Identify which cell holds the provided text, then report its [x, y] central coordinate. 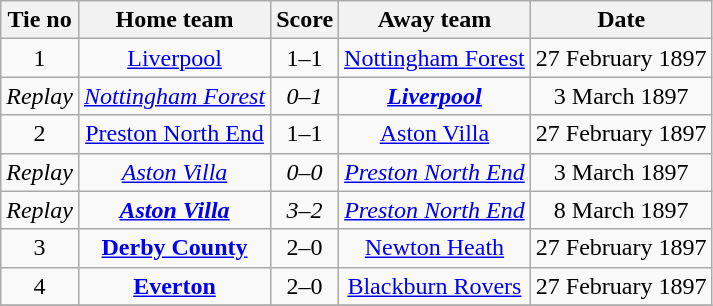
Everton [174, 286]
Newton Heath [435, 248]
Tie no [40, 20]
2 [40, 134]
Date [621, 20]
3 [40, 248]
Blackburn Rovers [435, 286]
0–0 [305, 172]
1 [40, 58]
Score [305, 20]
4 [40, 286]
3–2 [305, 210]
Home team [174, 20]
Derby County [174, 248]
0–1 [305, 96]
Away team [435, 20]
8 March 1897 [621, 210]
